Return the (x, y) coordinate for the center point of the cell that contains the specified text.  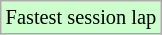
Fastest session lap (81, 17)
